Pinpoint the cell where the given text exists, returning its [X, Y] midpoint coordinate. 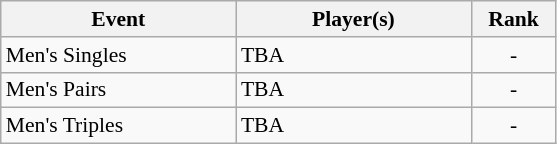
Men's Singles [118, 55]
Player(s) [354, 19]
Rank [514, 19]
Men's Pairs [118, 90]
Event [118, 19]
Men's Triples [118, 126]
